Detect which cell encompasses the target text, then output its (X, Y) center coordinate. 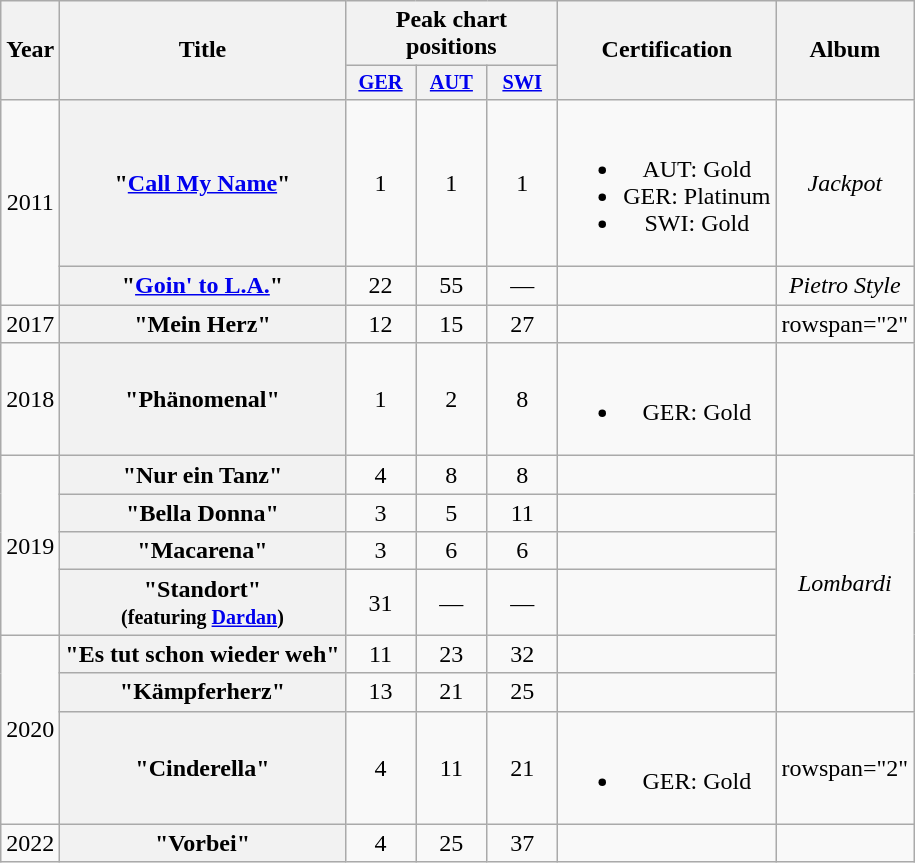
"Phänomenal" (202, 400)
Lombardi (845, 584)
32 (522, 654)
"Kämpferherz" (202, 692)
AUT: GoldGER: PlatinumSWI: Gold (667, 182)
"Goin' to L.A." (202, 286)
2019 (30, 546)
"Nur ein Tanz" (202, 475)
2017 (30, 324)
55 (452, 286)
2011 (30, 202)
Certification (667, 50)
"Macarena" (202, 551)
22 (380, 286)
27 (522, 324)
SWI (522, 83)
2 (452, 400)
2022 (30, 843)
"Es tut schon wieder weh" (202, 654)
Pietro Style (845, 286)
23 (452, 654)
13 (380, 692)
12 (380, 324)
2020 (30, 730)
Year (30, 50)
5 (452, 513)
"Call My Name" (202, 182)
"Bella Donna" (202, 513)
"Vorbei" (202, 843)
15 (452, 324)
Jackpot (845, 182)
37 (522, 843)
Album (845, 50)
"Cinderella" (202, 768)
AUT (452, 83)
31 (380, 602)
"Mein Herz" (202, 324)
2018 (30, 400)
Peak chart positions (452, 34)
"Standort"(featuring Dardan) (202, 602)
Title (202, 50)
GER (380, 83)
